Determine the (x, y) coordinate at the center of the cell enclosing the given text.  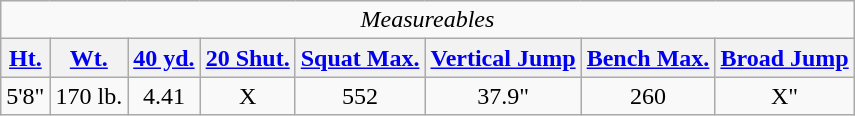
X (248, 96)
552 (360, 96)
X" (784, 96)
37.9" (503, 96)
Ht. (26, 58)
Vertical Jump (503, 58)
Wt. (89, 58)
4.41 (164, 96)
5'8" (26, 96)
Bench Max. (648, 58)
Squat Max. (360, 58)
170 lb. (89, 96)
40 yd. (164, 58)
Broad Jump (784, 58)
Measureables (428, 20)
20 Shut. (248, 58)
260 (648, 96)
